Search for the cell housing the specified text and yield its [X, Y] center coordinate. 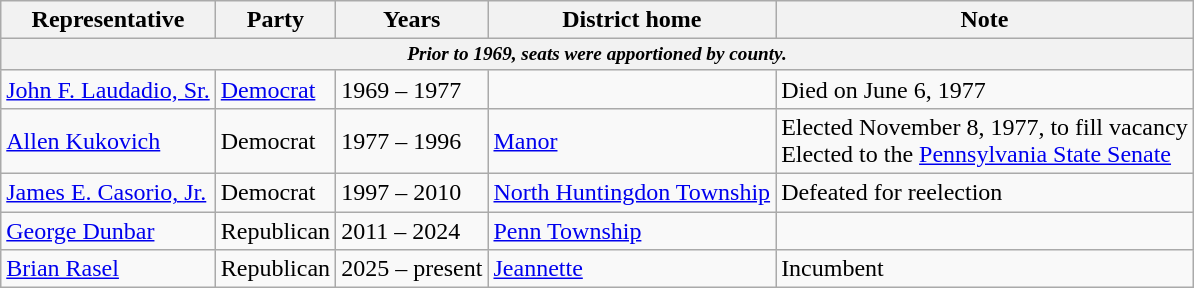
Penn Township [632, 231]
Defeated for reelection [985, 193]
Brian Rasel [108, 269]
Years [412, 20]
John F. Laudadio, Sr. [108, 89]
Representative [108, 20]
2025 – present [412, 269]
2011 – 2024 [412, 231]
North Huntingdon Township [632, 193]
District home [632, 20]
George Dunbar [108, 231]
Allen Kukovich [108, 142]
1969 – 1977 [412, 89]
James E. Casorio, Jr. [108, 193]
1977 – 1996 [412, 142]
Jeannette [632, 269]
Incumbent [985, 269]
Note [985, 20]
Prior to 1969, seats were apportioned by county. [597, 55]
Manor [632, 142]
Party [275, 20]
Elected November 8, 1977, to fill vacancyElected to the Pennsylvania State Senate [985, 142]
Died on June 6, 1977 [985, 89]
1997 – 2010 [412, 193]
